Scan for the cell matching the given text and deliver its (x, y) coordinate at center. 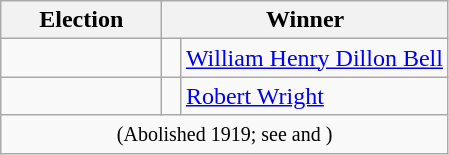
Election (82, 20)
Robert Wright (314, 96)
Winner (306, 20)
(Abolished 1919; see and ) (225, 134)
William Henry Dillon Bell (314, 58)
